Extract the [X, Y] coordinate from the center of the cell holding the provided text.  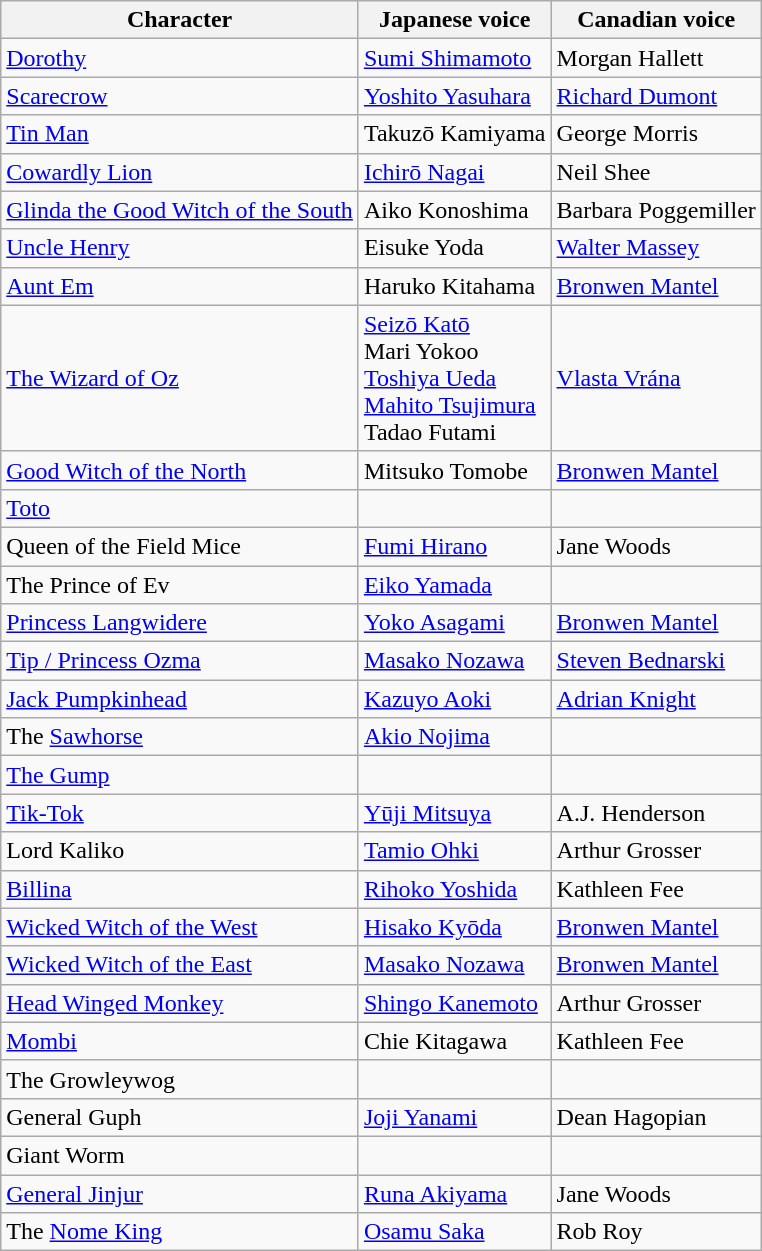
Scarecrow [180, 96]
Aunt Em [180, 286]
Ichirō Nagai [454, 172]
Shingo Kanemoto [454, 1003]
General Jinjur [180, 1193]
Rihoko Yoshida [454, 889]
Aiko Konoshima [454, 210]
A.J. Henderson [656, 813]
The Gump [180, 775]
Runa Akiyama [454, 1193]
Uncle Henry [180, 248]
Dorothy [180, 58]
Tik-Tok [180, 813]
General Guph [180, 1117]
Toto [180, 508]
Haruko Kitahama [454, 286]
Billina [180, 889]
Lord Kaliko [180, 851]
Yoshito Yasuhara [454, 96]
Sumi Shimamoto [454, 58]
Jack Pumpkinhead [180, 699]
The Wizard of Oz [180, 378]
Good Witch of the North [180, 470]
Yūji Mitsuya [454, 813]
Princess Langwidere [180, 623]
Akio Nojima [454, 737]
Adrian Knight [656, 699]
The Sawhorse [180, 737]
Osamu Saka [454, 1232]
Glinda the Good Witch of the South [180, 210]
Joji Yanami [454, 1117]
Fumi Hirano [454, 546]
Richard Dumont [656, 96]
Dean Hagopian [656, 1117]
Morgan Hallett [656, 58]
Tip / Princess Ozma [180, 661]
Walter Massey [656, 248]
Queen of the Field Mice [180, 546]
Japanese voice [454, 20]
George Morris [656, 134]
The Nome King [180, 1232]
Wicked Witch of the East [180, 965]
Vlasta Vrána [656, 378]
Canadian voice [656, 20]
Kazuyo Aoki [454, 699]
Steven Bednarski [656, 661]
The Prince of Ev [180, 585]
The Growleywog [180, 1079]
Wicked Witch of the West [180, 927]
Eiko Yamada [454, 585]
Neil Shee [656, 172]
Tamio Ohki [454, 851]
Yoko Asagami [454, 623]
Takuzō Kamiyama [454, 134]
Mombi [180, 1041]
Cowardly Lion [180, 172]
Chie Kitagawa [454, 1041]
Seizō KatōMari YokooToshiya UedaMahito TsujimuraTadao Futami [454, 378]
Tin Man [180, 134]
Giant Worm [180, 1155]
Head Winged Monkey [180, 1003]
Hisako Kyōda [454, 927]
Rob Roy [656, 1232]
Mitsuko Tomobe [454, 470]
Eisuke Yoda [454, 248]
Character [180, 20]
Barbara Poggemiller [656, 210]
